Detect which cell encompasses the target text, then output its (X, Y) center coordinate. 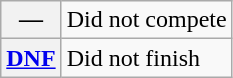
Did not finish (146, 58)
DNF (31, 58)
— (31, 20)
Did not compete (146, 20)
